Return the (X, Y) coordinate for the center point of the cell that contains the specified text.  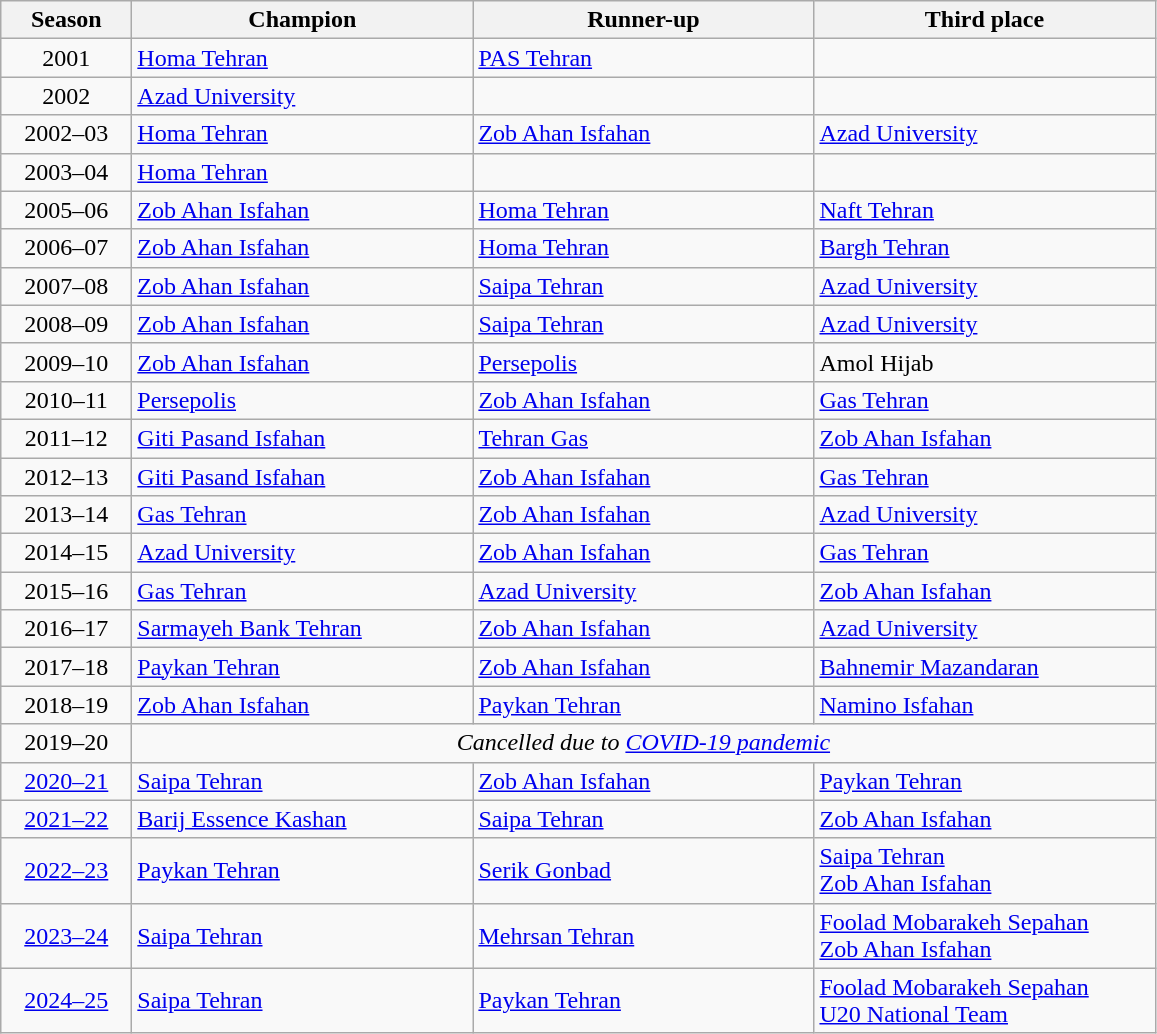
2001 (66, 58)
Naft Tehran (984, 210)
Barij Essence Kashan (302, 819)
2011–12 (66, 438)
2015–16 (66, 591)
2010–11 (66, 400)
Foolad Mobarakeh SepahanU20 National Team (984, 1000)
Tehran Gas (644, 438)
Namino Isfahan (984, 705)
2019–20 (66, 743)
2009–10 (66, 362)
2016–17 (66, 629)
Foolad Mobarakeh SepahanZob Ahan Isfahan (984, 936)
Cancelled due to COVID-19 pandemic (644, 743)
Saipa TehranZob Ahan Isfahan (984, 870)
2002 (66, 96)
2021–22 (66, 819)
2020–21 (66, 781)
Bargh Tehran (984, 248)
2013–14 (66, 515)
Champion (302, 20)
PAS Tehran (644, 58)
2022–23 (66, 870)
2012–13 (66, 477)
2002–03 (66, 134)
2007–08 (66, 286)
2024–25 (66, 1000)
2017–18 (66, 667)
Season (66, 20)
2018–19 (66, 705)
Sarmayeh Bank Tehran (302, 629)
2014–15 (66, 553)
Third place (984, 20)
Amol Hijab (984, 362)
Bahnemir Mazandaran (984, 667)
Runner-up (644, 20)
2008–09 (66, 324)
Mehrsan Tehran (644, 936)
Serik Gonbad (644, 870)
2003–04 (66, 172)
2005–06 (66, 210)
2006–07 (66, 248)
2023–24 (66, 936)
